Extract the [x, y] coordinate from the center of the cell holding the provided text.  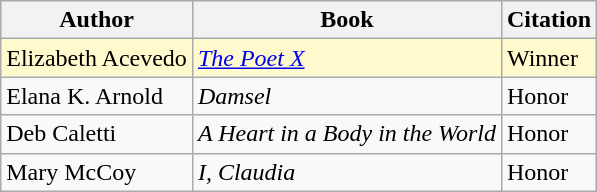
Winner [548, 58]
I, Claudia [346, 172]
Mary McCoy [97, 172]
Damsel [346, 96]
Deb Caletti [97, 134]
Book [346, 20]
Elana K. Arnold [97, 96]
Author [97, 20]
The Poet X [346, 58]
A Heart in a Body in the World [346, 134]
Citation [548, 20]
Elizabeth Acevedo [97, 58]
